From the cell containing the given text, extract its center point as [x, y] coordinate. 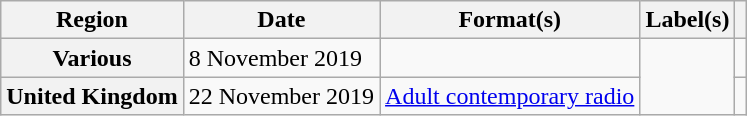
United Kingdom [92, 96]
Adult contemporary radio [510, 96]
Date [281, 20]
22 November 2019 [281, 96]
Various [92, 58]
Region [92, 20]
8 November 2019 [281, 58]
Format(s) [510, 20]
Label(s) [688, 20]
